Output the (x, y) coordinate of the center of the cell containing the given text.  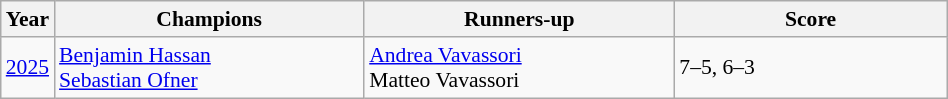
7–5, 6–3 (810, 68)
2025 (28, 68)
Runners-up (519, 19)
Andrea Vavassori Matteo Vavassori (519, 68)
Year (28, 19)
Score (810, 19)
Benjamin Hassan Sebastian Ofner (209, 68)
Champions (209, 19)
